From the cell containing the given text, extract its center point as (X, Y) coordinate. 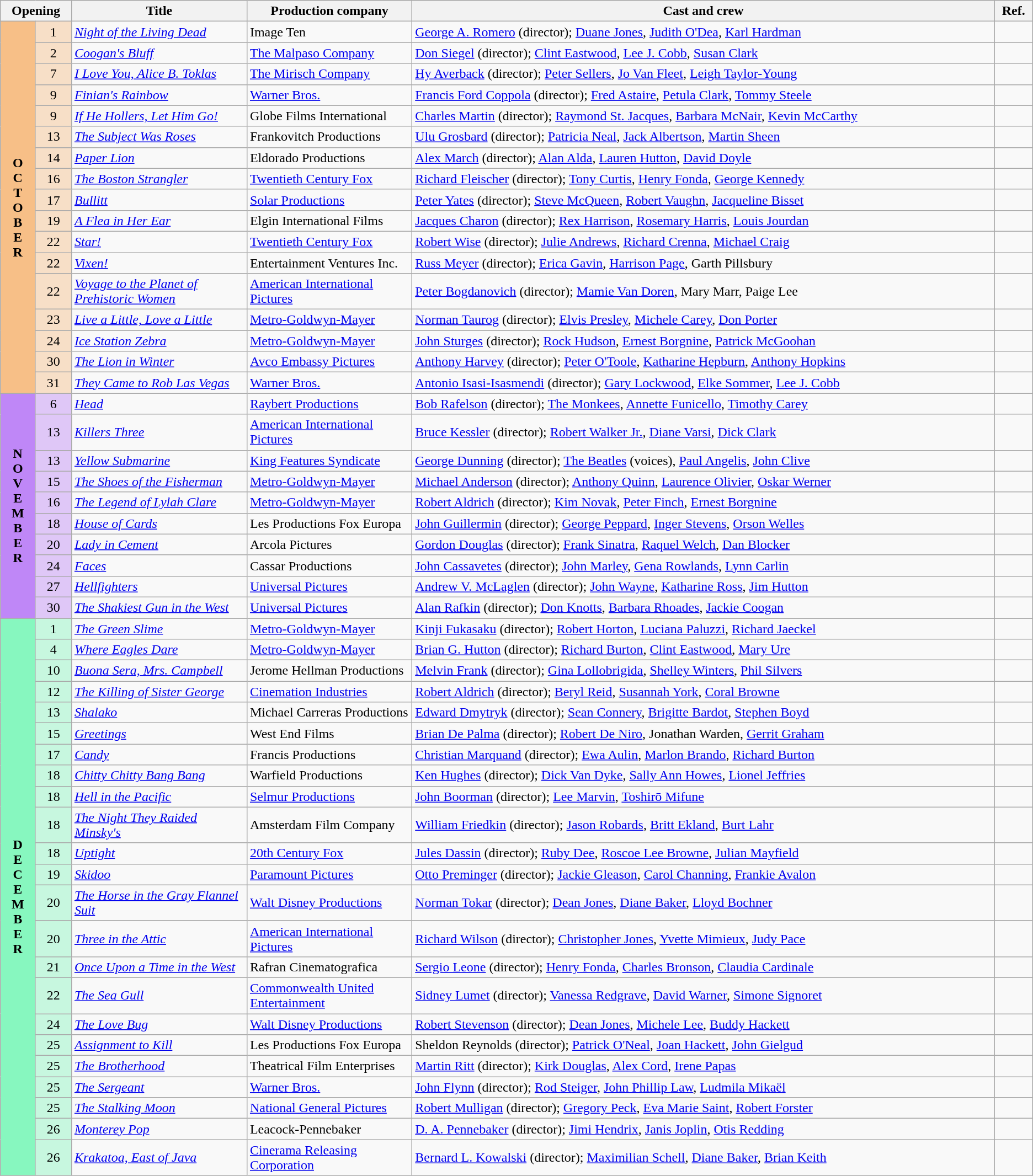
John Sturges (director); Rock Hudson, Ernest Borgnine, Patrick McGoohan (704, 341)
OCTOBER (18, 207)
DECEMBER (18, 896)
Sidney Lumet (director); Vanessa Redgrave, David Warner, Simone Signoret (704, 995)
Hell in the Pacific (159, 797)
Michael Carreras Productions (329, 713)
Night of the Living Dead (159, 32)
Peter Yates (director); Steve McQueen, Robert Vaughn, Jacqueline Bisset (704, 200)
John Cassavetes (director); John Marley, Gena Rowlands, Lynn Carlin (704, 565)
Frankovitch Productions (329, 137)
23 (54, 320)
The Sergeant (159, 1087)
Jacques Charon (director); Rex Harrison, Rosemary Harris, Louis Jourdan (704, 221)
Christian Marquand (director); Ewa Aulin, Marlon Brando, Richard Burton (704, 755)
I Love You, Alice B. Toklas (159, 74)
Francis Productions (329, 755)
Arcola Pictures (329, 544)
Brian G. Hutton (director); Richard Burton, Clint Eastwood, Mary Ure (704, 650)
The Horse in the Gray Flannel Suit (159, 902)
West End Films (329, 734)
Greetings (159, 734)
Edward Dmytryk (director); Sean Connery, Brigitte Bardot, Stephen Boyd (704, 713)
A Flea in Her Ear (159, 221)
Ulu Grosbard (director); Patricia Neal, Jack Albertson, Martin Sheen (704, 137)
Avco Embassy Pictures (329, 362)
The Malpaso Company (329, 53)
Once Upon a Time in the West (159, 967)
Cinemation Industries (329, 692)
31 (54, 383)
Bob Rafelson (director); The Monkees, Annette Funicello, Timothy Carey (704, 404)
Hellfighters (159, 586)
Sergio Leone (director); Henry Fonda, Charles Bronson, Claudia Cardinale (704, 967)
The Mirisch Company (329, 74)
The Stalking Moon (159, 1108)
Finian's Rainbow (159, 95)
Gordon Douglas (director); Frank Sinatra, Raquel Welch, Dan Blocker (704, 544)
Leacock-Pennebaker (329, 1129)
Killers Three (159, 432)
William Friedkin (director); Jason Robards, Britt Ekland, Burt Lahr (704, 825)
Solar Productions (329, 200)
Voyage to the Planet of Prehistoric Women (159, 291)
14 (54, 158)
6 (54, 404)
Norman Taurog (director); Elvis Presley, Michele Carey, Don Porter (704, 320)
Krakatoa, East of Java (159, 1157)
Live a Little, Love a Little (159, 320)
21 (54, 967)
Brian De Palma (director); Robert De Niro, Jonathan Warden, Gerrit Graham (704, 734)
The Killing of Sister George (159, 692)
Where Eagles Dare (159, 650)
Richard Fleischer (director); Tony Curtis, Henry Fonda, George Kennedy (704, 179)
Monterey Pop (159, 1129)
Alan Rafkin (director); Don Knotts, Barbara Rhoades, Jackie Coogan (704, 607)
Otto Preminger (director); Jackie Gleason, Carol Channing, Frankie Avalon (704, 874)
John Guillermin (director); George Peppard, Inger Stevens, Orson Welles (704, 523)
Shalako (159, 713)
Production company (329, 11)
The Green Slime (159, 628)
Cast and crew (704, 11)
Theatrical Film Enterprises (329, 1066)
Francis Ford Coppola (director); Fred Astaire, Petula Clark, Tommy Steele (704, 95)
Cassar Productions (329, 565)
Russ Meyer (director); Erica Gavin, Harrison Page, Garth Pillsbury (704, 263)
Robert Wise (director); Julie Andrews, Richard Crenna, Michael Craig (704, 242)
Melvin Frank (director); Gina Lollobrigida, Shelley Winters, Phil Silvers (704, 671)
Paramount Pictures (329, 874)
Norman Tokar (director); Dean Jones, Diane Baker, Lloyd Bochner (704, 902)
Don Siegel (director); Clint Eastwood, Lee J. Cobb, Susan Clark (704, 53)
Buona Sera, Mrs. Campbell (159, 671)
Michael Anderson (director); Anthony Quinn, Laurence Olivier, Oskar Werner (704, 482)
Faces (159, 565)
The Subject Was Roses (159, 137)
NOVEMBER (18, 506)
Antonio Isasi-Isasmendi (director); Gary Lockwood, Elke Sommer, Lee J. Cobb (704, 383)
Skidoo (159, 874)
Elgin International Films (329, 221)
The Brotherhood (159, 1066)
10 (54, 671)
Warfield Productions (329, 776)
Robert Aldrich (director); Beryl Reid, Susannah York, Coral Browne (704, 692)
Hy Averback (director); Peter Sellers, Jo Van Fleet, Leigh Taylor-Young (704, 74)
Assignment to Kill (159, 1045)
Robert Mulligan (director); Gregory Peck, Eva Marie Saint, Robert Forster (704, 1108)
King Features Syndicate (329, 461)
Anthony Harvey (director); Peter O'Toole, Katharine Hepburn, Anthony Hopkins (704, 362)
Charles Martin (director); Raymond St. Jacques, Barbara McNair, Kevin McCarthy (704, 116)
The Sea Gull (159, 995)
Globe Films International (329, 116)
20th Century Fox (329, 853)
John Flynn (director); Rod Steiger, John Phillip Law, Ludmila Mikaël (704, 1087)
Paper Lion (159, 158)
National General Pictures (329, 1108)
Sheldon Reynolds (director); Patrick O'Neal, Joan Hackett, John Gielgud (704, 1045)
Uptight (159, 853)
Vixen! (159, 263)
Three in the Attic (159, 939)
2 (54, 53)
The Shakiest Gun in the West (159, 607)
Rafran Cinematografica (329, 967)
Martin Ritt (director); Kirk Douglas, Alex Cord, Irene Papas (704, 1066)
Robert Stevenson (director); Dean Jones, Michele Lee, Buddy Hackett (704, 1024)
Eldorado Productions (329, 158)
House of Cards (159, 523)
Kinji Fukasaku (director); Robert Horton, Luciana Paluzzi, Richard Jaeckel (704, 628)
Chitty Chitty Bang Bang (159, 776)
Commonwealth United Entertainment (329, 995)
The Legend of Lylah Clare (159, 503)
4 (54, 650)
7 (54, 74)
Head (159, 404)
Coogan's Bluff (159, 53)
Bernard L. Kowalski (director); Maximilian Schell, Diane Baker, Brian Keith (704, 1157)
12 (54, 692)
Andrew V. McLaglen (director); John Wayne, Katharine Ross, Jim Hutton (704, 586)
Peter Bogdanovich (director); Mamie Van Doren, Mary Marr, Paige Lee (704, 291)
Star! (159, 242)
Image Ten (329, 32)
Robert Aldrich (director); Kim Novak, Peter Finch, Ernest Borgnine (704, 503)
George A. Romero (director); Duane Jones, Judith O'Dea, Karl Hardman (704, 32)
Amsterdam Film Company (329, 825)
Ref. (1013, 11)
Candy (159, 755)
George Dunning (director); The Beatles (voices), Paul Angelis, John Clive (704, 461)
The Shoes of the Fisherman (159, 482)
D. A. Pennebaker (director); Jimi Hendrix, Janis Joplin, Otis Redding (704, 1129)
Richard Wilson (director); Christopher Jones, Yvette Mimieux, Judy Pace (704, 939)
They Came to Rob Las Vegas (159, 383)
Alex March (director); Alan Alda, Lauren Hutton, David Doyle (704, 158)
John Boorman (director); Lee Marvin, Toshirō Mifune (704, 797)
Bruce Kessler (director); Robert Walker Jr., Diane Varsi, Dick Clark (704, 432)
Yellow Submarine (159, 461)
The Night They Raided Minsky's (159, 825)
Lady in Cement (159, 544)
Cinerama Releasing Corporation (329, 1157)
Title (159, 11)
If He Hollers, Let Him Go! (159, 116)
Selmur Productions (329, 797)
Ken Hughes (director); Dick Van Dyke, Sally Ann Howes, Lionel Jeffries (704, 776)
Raybert Productions (329, 404)
27 (54, 586)
The Lion in Winter (159, 362)
The Love Bug (159, 1024)
Jules Dassin (director); Ruby Dee, Roscoe Lee Browne, Julian Mayfield (704, 853)
Opening (36, 11)
The Boston Strangler (159, 179)
Bullitt (159, 200)
Entertainment Ventures Inc. (329, 263)
Jerome Hellman Productions (329, 671)
Ice Station Zebra (159, 341)
